Find where the given text appears and provide that cell's center as [x, y] coordinate. 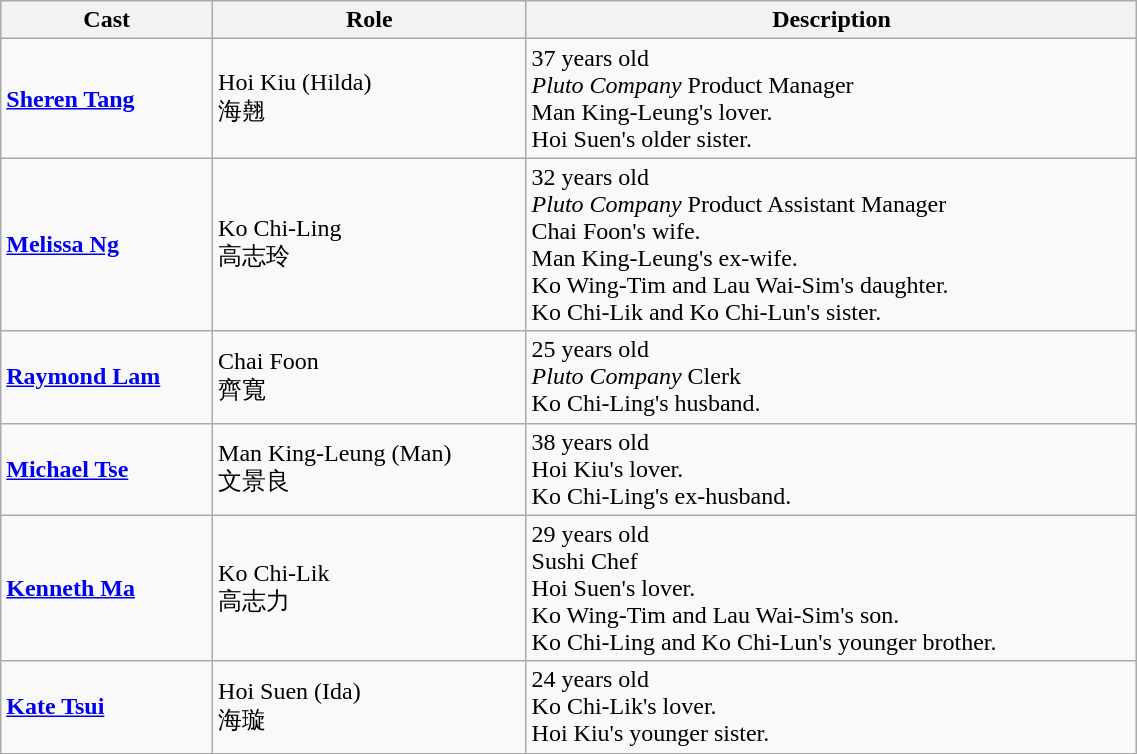
Sheren Tang [107, 98]
38 years oldHoi Kiu's lover. Ko Chi-Ling's ex-husband. [832, 469]
Ko Chi-Ling 高志玲 [370, 244]
Hoi Kiu (Hilda) 海翹 [370, 98]
Hoi Suen (Ida) 海璇 [370, 707]
37 years oldPluto Company Product Manager Man King-Leung's lover. Hoi Suen's older sister. [832, 98]
Role [370, 20]
29 years oldSushi Chef Hoi Suen's lover. Ko Wing-Tim and Lau Wai-Sim's son. Ko Chi-Ling and Ko Chi-Lun's younger brother. [832, 588]
Chai Foon 齊寬 [370, 377]
Kenneth Ma [107, 588]
Ko Chi-Lik 高志力 [370, 588]
Raymond Lam [107, 377]
Melissa Ng [107, 244]
Man King-Leung (Man) 文景良 [370, 469]
Michael Tse [107, 469]
Description [832, 20]
Cast [107, 20]
Kate Tsui [107, 707]
24 years oldKo Chi-Lik's lover. Hoi Kiu's younger sister. [832, 707]
25 years oldPluto Company Clerk Ko Chi-Ling's husband. [832, 377]
